Output the (X, Y) coordinate of the center of the cell containing the given text.  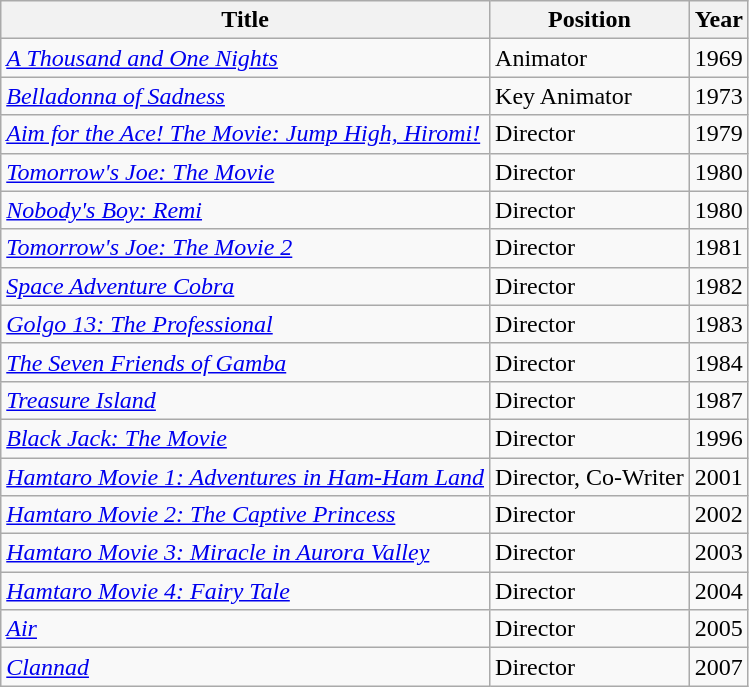
2004 (718, 591)
2007 (718, 667)
Space Adventure Cobra (246, 286)
2005 (718, 629)
The Seven Friends of Gamba (246, 362)
Tomorrow's Joe: The Movie 2 (246, 248)
1979 (718, 134)
1982 (718, 286)
Belladonna of Sadness (246, 96)
2002 (718, 515)
Title (246, 20)
Tomorrow's Joe: The Movie (246, 172)
Black Jack: The Movie (246, 438)
Hamtaro Movie 3: Miracle in Aurora Valley (246, 553)
Hamtaro Movie 4: Fairy Tale (246, 591)
1969 (718, 58)
2001 (718, 477)
Hamtaro Movie 2: The Captive Princess (246, 515)
1983 (718, 324)
A Thousand and One Nights (246, 58)
Position (590, 20)
Golgo 13: The Professional (246, 324)
Year (718, 20)
Animator (590, 58)
Key Animator (590, 96)
Aim for the Ace! The Movie: Jump High, Hiromi! (246, 134)
Clannad (246, 667)
2003 (718, 553)
1973 (718, 96)
Hamtaro Movie 1: Adventures in Ham-Ham Land (246, 477)
Treasure Island (246, 400)
Director, Co-Writer (590, 477)
1984 (718, 362)
Nobody's Boy: Remi (246, 210)
1987 (718, 400)
Air (246, 629)
1996 (718, 438)
1981 (718, 248)
